Provide the [X, Y] coordinate of the cell's center where the given text is located.  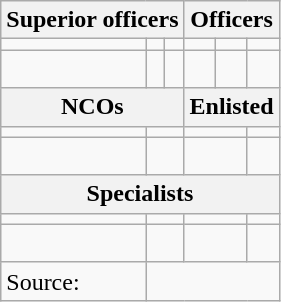
Superior officers [92, 20]
Enlisted [232, 107]
Source: [74, 281]
Specialists [140, 194]
NCOs [92, 107]
Officers [232, 20]
